Detect which cell encompasses the target text, then output its [X, Y] center coordinate. 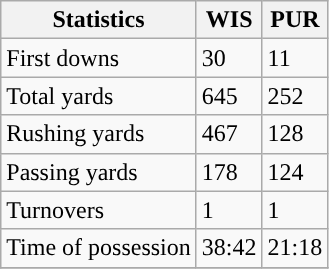
467 [229, 134]
WIS [229, 20]
Passing yards [99, 172]
Time of possession [99, 248]
645 [229, 96]
Total yards [99, 96]
First downs [99, 58]
38:42 [229, 248]
PUR [295, 20]
11 [295, 58]
Statistics [99, 20]
128 [295, 134]
Rushing yards [99, 134]
21:18 [295, 248]
30 [229, 58]
Turnovers [99, 210]
124 [295, 172]
178 [229, 172]
252 [295, 96]
